Determine the [x, y] coordinate at the center of the cell enclosing the given text.  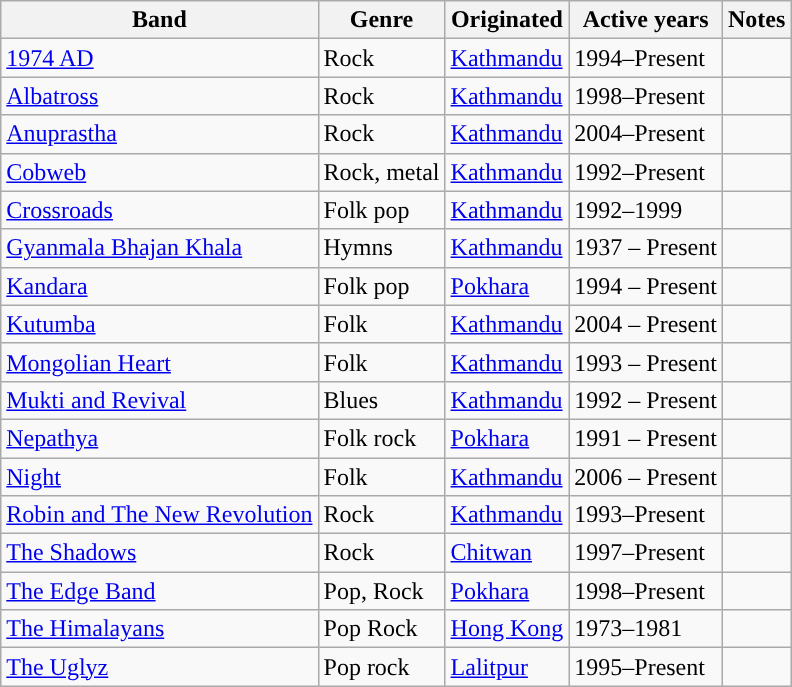
Notes [756, 20]
1937 – Present [646, 248]
Band [160, 20]
Blues [382, 400]
2004–Present [646, 134]
Mongolian Heart [160, 362]
The Edge Band [160, 591]
Hymns [382, 248]
Folk rock [382, 438]
1997–Present [646, 553]
Pop rock [382, 667]
Robin and The New Revolution [160, 515]
The Uglyz [160, 667]
1973–1981 [646, 629]
Genre [382, 20]
Hong Kong [507, 629]
1992–Present [646, 172]
Rock, metal [382, 172]
1974 AD [160, 58]
Night [160, 477]
Kutumba [160, 324]
2006 – Present [646, 477]
Chitwan [507, 553]
2004 – Present [646, 324]
1994 – Present [646, 286]
Cobweb [160, 172]
Crossroads [160, 210]
Originated [507, 20]
Active years [646, 20]
Albatross [160, 96]
Pop, Rock [382, 591]
1993–Present [646, 515]
The Shadows [160, 553]
Kandara [160, 286]
Mukti and Revival [160, 400]
Anuprastha [160, 134]
1991 – Present [646, 438]
The Himalayans [160, 629]
Pop Rock [382, 629]
1992 – Present [646, 400]
Lalitpur [507, 667]
1993 – Present [646, 362]
Nepathya [160, 438]
Gyanmala Bhajan Khala [160, 248]
1995–Present [646, 667]
1992–1999 [646, 210]
1994–Present [646, 58]
